Pinpoint the cell where the given text exists, returning its (x, y) midpoint coordinate. 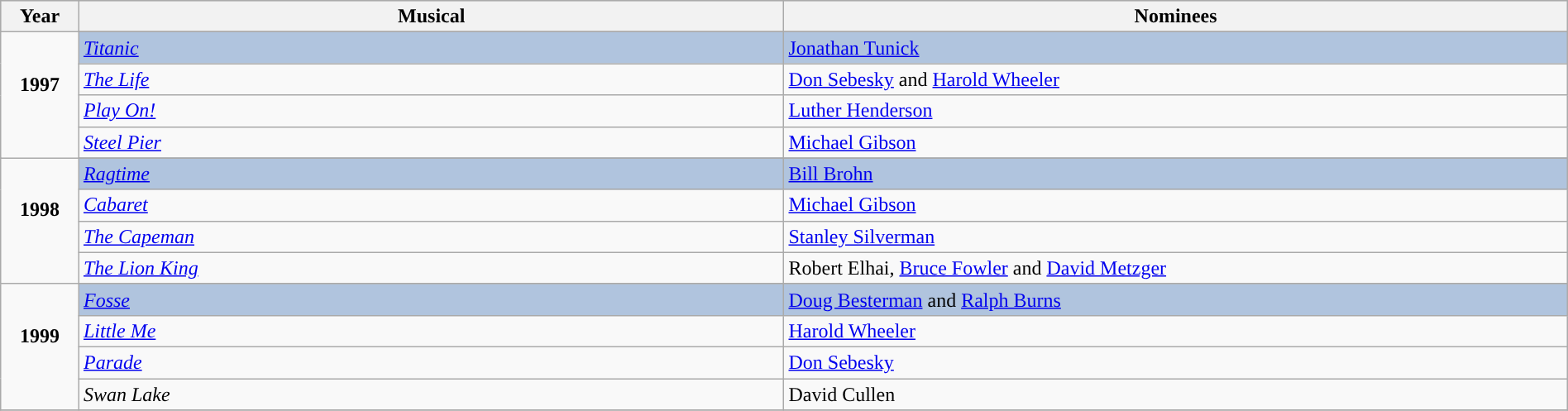
Stanley Silverman (1176, 237)
Little Me (432, 331)
Parade (432, 362)
Jonathan Tunick (1176, 48)
Play On! (432, 111)
1999 (40, 346)
The Life (432, 79)
Cabaret (432, 205)
Titanic (432, 48)
David Cullen (1176, 394)
Ragtime (432, 174)
Year (40, 17)
Harold Wheeler (1176, 331)
Robert Elhai, Bruce Fowler and David Metzger (1176, 268)
Don Sebesky (1176, 362)
Luther Henderson (1176, 111)
Bill Brohn (1176, 174)
1998 (40, 221)
1997 (40, 95)
The Capeman (432, 237)
Doug Besterman and Ralph Burns (1176, 299)
Fosse (432, 299)
Don Sebesky and Harold Wheeler (1176, 79)
Nominees (1176, 17)
Steel Pier (432, 142)
Musical (432, 17)
The Lion King (432, 268)
Swan Lake (432, 394)
